Output the [X, Y] coordinate of the center of the cell containing the given text.  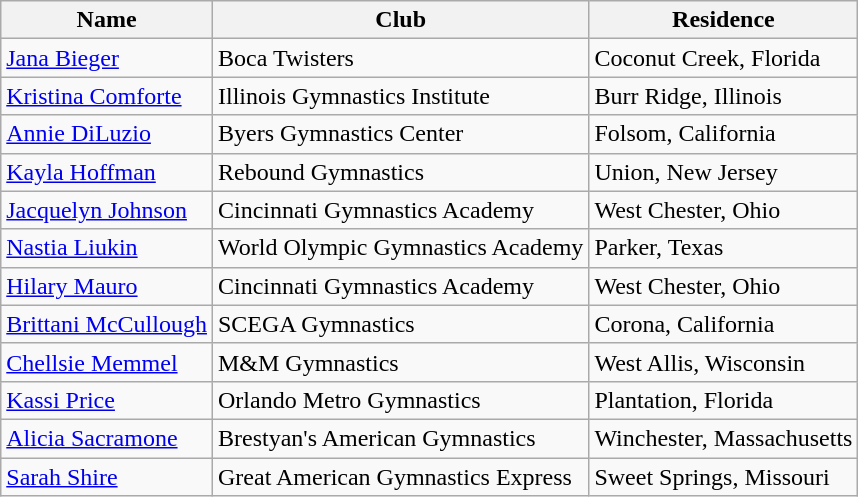
Jana Bieger [107, 58]
Plantation, Florida [724, 400]
Sweet Springs, Missouri [724, 477]
Winchester, Massachusetts [724, 438]
West Allis, Wisconsin [724, 362]
Alicia Sacramone [107, 438]
Illinois Gymnastics Institute [400, 96]
Club [400, 20]
World Olympic Gymnastics Academy [400, 248]
Brestyan's American Gymnastics [400, 438]
Sarah Shire [107, 477]
M&M Gymnastics [400, 362]
Annie DiLuzio [107, 134]
Name [107, 20]
Folsom, California [724, 134]
Residence [724, 20]
SCEGA Gymnastics [400, 324]
Brittani McCullough [107, 324]
Corona, California [724, 324]
Boca Twisters [400, 58]
Burr Ridge, Illinois [724, 96]
Byers Gymnastics Center [400, 134]
Chellsie Memmel [107, 362]
Kayla Hoffman [107, 172]
Union, New Jersey [724, 172]
Great American Gymnastics Express [400, 477]
Nastia Liukin [107, 248]
Coconut Creek, Florida [724, 58]
Kassi Price [107, 400]
Kristina Comforte [107, 96]
Parker, Texas [724, 248]
Rebound Gymnastics [400, 172]
Hilary Mauro [107, 286]
Orlando Metro Gymnastics [400, 400]
Jacquelyn Johnson [107, 210]
